Locate the cell with the specified text and output its (X, Y) center coordinate. 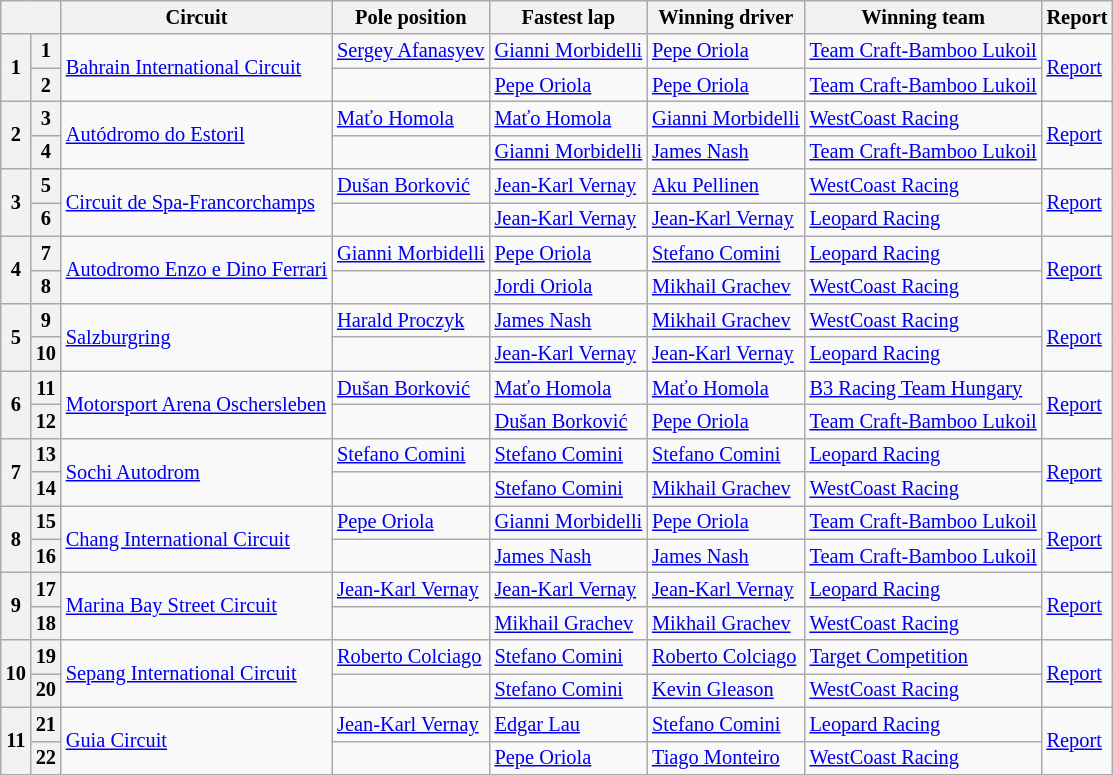
Autódromo do Estoril (196, 134)
Guia Circuit (196, 740)
Sochi Autodrom (196, 472)
Jordi Oriola (568, 287)
Bahrain International Circuit (196, 68)
Kevin Gleason (726, 690)
22 (46, 758)
Sergey Afanasyev (410, 51)
Aku Pellinen (726, 186)
15 (46, 522)
Marina Bay Street Circuit (196, 606)
Tiago Monteiro (726, 758)
Circuit (196, 17)
Winning team (924, 17)
Sepang International Circuit (196, 674)
Pole position (410, 17)
16 (46, 556)
Target Competition (924, 657)
Winning driver (726, 17)
B3 Racing Team Hungary (924, 388)
12 (46, 421)
19 (46, 657)
Motorsport Arena Oschersleben (196, 404)
Edgar Lau (568, 724)
Salzburgring (196, 336)
20 (46, 690)
Fastest lap (568, 17)
18 (46, 623)
Circuit de Spa-Francorchamps (196, 202)
21 (46, 724)
13 (46, 455)
Chang International Circuit (196, 538)
Harald Proczyk (410, 320)
17 (46, 589)
Autodromo Enzo e Dino Ferrari (196, 270)
14 (46, 489)
